Pinpoint the cell where the given text exists, returning its [X, Y] midpoint coordinate. 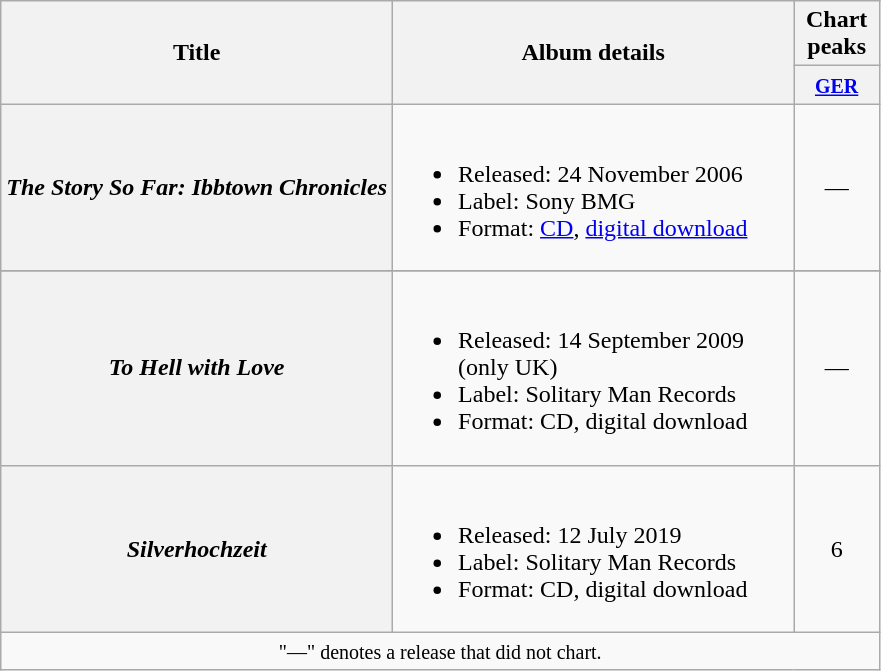
Released: 14 September 2009 (only UK)Label: Solitary Man RecordsFormat: CD, digital download [594, 368]
To Hell with Love [197, 368]
Released: 12 July 2019Label: Solitary Man RecordsFormat: CD, digital download [594, 548]
GER [837, 85]
Chart peaks [837, 34]
The Story So Far: Ibbtown Chronicles [197, 188]
"—" denotes a release that did not chart. [440, 651]
Silverhochzeit [197, 548]
6 [837, 548]
Title [197, 52]
Album details [594, 52]
Released: 24 November 2006Label: Sony BMGFormat: CD, digital download [594, 188]
